Pinpoint the cell where the given text exists, returning its [X, Y] midpoint coordinate. 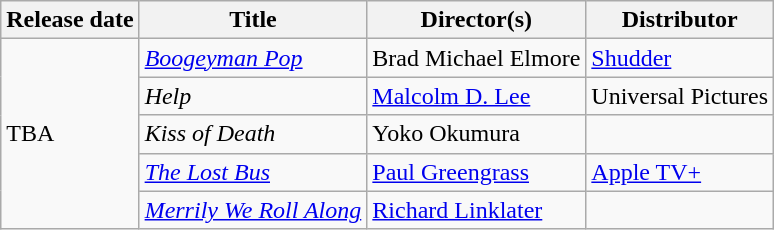
Richard Linklater [476, 210]
Boogeyman Pop [253, 58]
Kiss of Death [253, 134]
Shudder [680, 58]
Paul Greengrass [476, 172]
Apple TV+ [680, 172]
The Lost Bus [253, 172]
Distributor [680, 20]
Help [253, 96]
Merrily We Roll Along [253, 210]
Brad Michael Elmore [476, 58]
Yoko Okumura [476, 134]
Release date [70, 20]
TBA [70, 134]
Universal Pictures [680, 96]
Title [253, 20]
Director(s) [476, 20]
Malcolm D. Lee [476, 96]
